Locate the cell with the specified text and output its [X, Y] center coordinate. 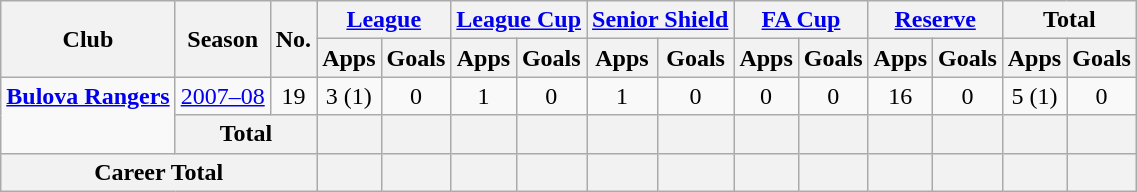
League [384, 20]
FA Cup [801, 20]
Reserve [935, 20]
5 (1) [1034, 96]
League Cup [519, 20]
16 [900, 96]
Senior Shield [660, 20]
Career Total [159, 172]
Club [88, 39]
Bulova Rangers [88, 115]
19 [293, 96]
2007–08 [222, 96]
3 (1) [349, 96]
Season [222, 39]
No. [293, 39]
